Identify which cell holds the provided text, then report its [x, y] central coordinate. 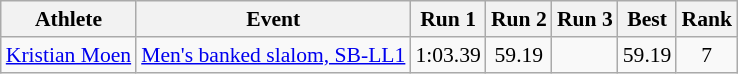
7 [706, 55]
Run 1 [448, 19]
Rank [706, 19]
Athlete [68, 19]
1:03.39 [448, 55]
Best [648, 19]
Kristian Moen [68, 55]
Event [273, 19]
Men's banked slalom, SB-LL1 [273, 55]
Run 2 [519, 19]
Run 3 [585, 19]
